Provide the (x, y) coordinate of the cell's center where the given text is located.  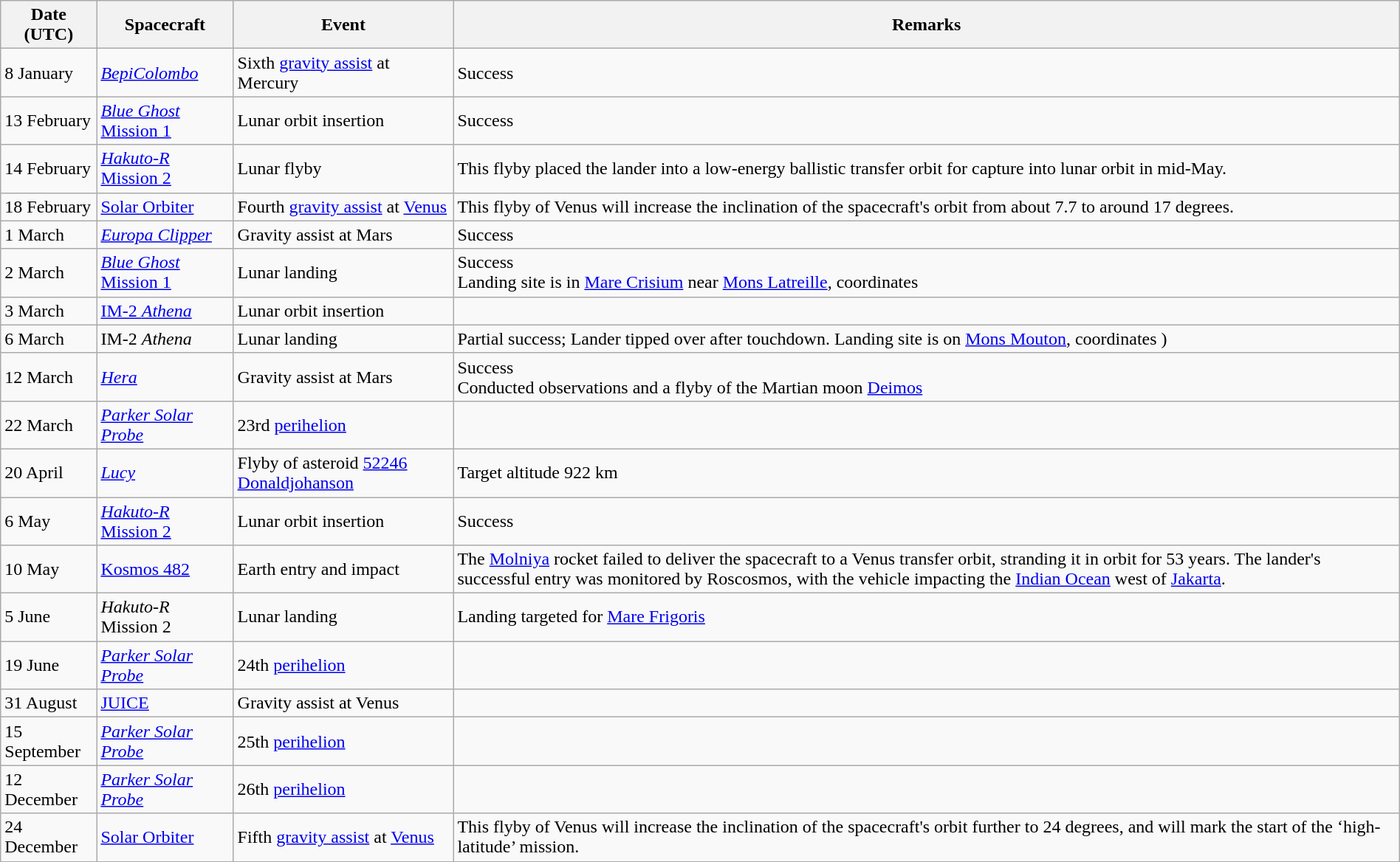
SuccessConducted observations and a flyby of the Martian moon Deimos (926, 376)
12 March (49, 376)
19 June (49, 666)
15 September (49, 741)
Remarks (926, 25)
20 April (49, 472)
26th perihelion (343, 790)
JUICE (165, 703)
This flyby placed the lander into a low-energy ballistic transfer orbit for capture into lunar orbit in mid-May. (926, 168)
25th perihelion (343, 741)
6 May (49, 521)
18 February (49, 207)
24 December (49, 837)
2 March (49, 273)
10 May (49, 570)
BepiColombo (165, 72)
14 February (49, 168)
8 January (49, 72)
Date (UTC) (49, 25)
Success Landing site is in Mare Crisium near Mons Latreille, coordinates (926, 273)
Target altitude 922 km (926, 472)
Kosmos 482 (165, 570)
Fourth gravity assist at Venus (343, 207)
13 February (49, 121)
Hera (165, 376)
Lucy (165, 472)
Earth entry and impact (343, 570)
3 March (49, 311)
22 March (49, 425)
Gravity assist at Venus (343, 703)
6 March (49, 339)
1 March (49, 235)
Event (343, 25)
24th perihelion (343, 666)
5 June (49, 617)
This flyby of Venus will increase the inclination of the spacecraft's orbit from about 7.7 to around 17 degrees. (926, 207)
Fifth gravity assist at Venus (343, 837)
12 December (49, 790)
Europa Clipper (165, 235)
Partial success; Lander tipped over after touchdown. Landing site is on Mons Mouton, coordinates ) (926, 339)
Landing targeted for Mare Frigoris (926, 617)
Lunar flyby (343, 168)
Sixth gravity assist at Mercury (343, 72)
23rd perihelion (343, 425)
31 August (49, 703)
Spacecraft (165, 25)
Flyby of asteroid 52246 Donaldjohanson (343, 472)
